Search for the cell housing the specified text and yield its [X, Y] center coordinate. 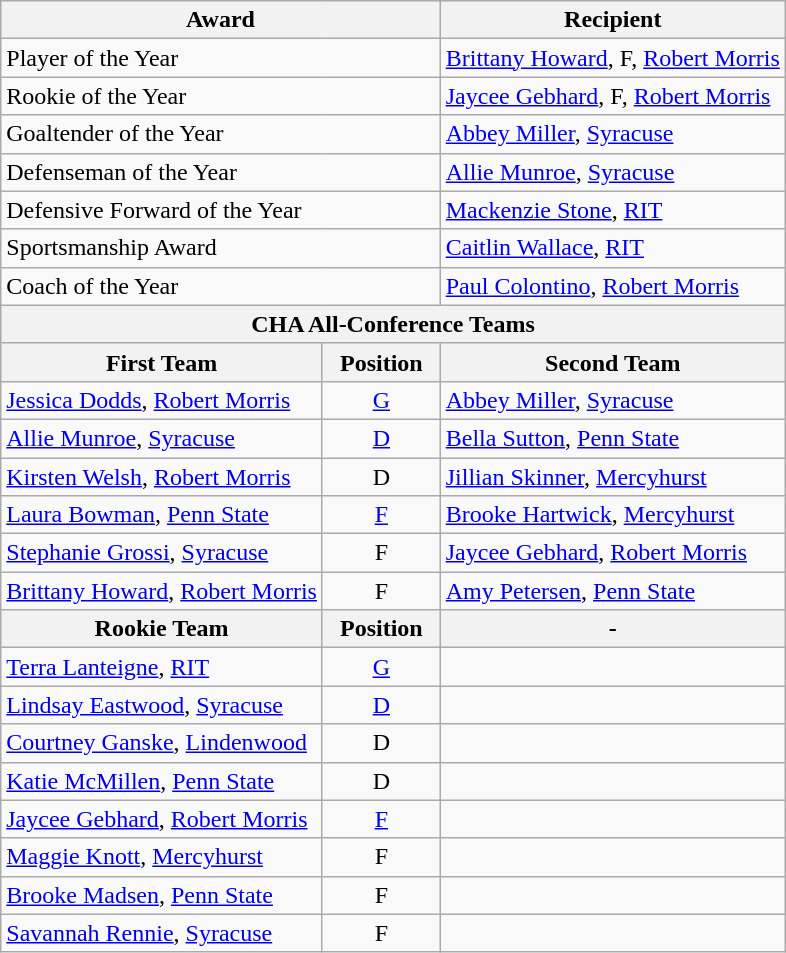
CHA All-Conference Teams [394, 324]
Rookie of the Year [220, 96]
Recipient [612, 20]
Brittany Howard, F, Robert Morris [612, 58]
Rookie Team [162, 629]
Mackenzie Stone, RIT [612, 210]
Lindsay Eastwood, Syracuse [162, 705]
Courtney Ganske, Lindenwood [162, 743]
Savannah Rennie, Syracuse [162, 933]
Jaycee Gebhard, F, Robert Morris [612, 96]
Award [220, 20]
Player of the Year [220, 58]
Terra Lanteigne, RIT [162, 667]
Paul Colontino, Robert Morris [612, 286]
First Team [162, 362]
Coach of the Year [220, 286]
Brooke Madsen, Penn State [162, 895]
Goaltender of the Year [220, 134]
Katie McMillen, Penn State [162, 781]
Stephanie Grossi, Syracuse [162, 553]
Sportsmanship Award [220, 248]
Amy Petersen, Penn State [612, 591]
- [612, 629]
Jessica Dodds, Robert Morris [162, 400]
Brittany Howard, Robert Morris [162, 591]
Bella Sutton, Penn State [612, 438]
Kirsten Welsh, Robert Morris [162, 477]
Brooke Hartwick, Mercyhurst [612, 515]
Maggie Knott, Mercyhurst [162, 857]
Defensive Forward of the Year [220, 210]
Laura Bowman, Penn State [162, 515]
Second Team [612, 362]
Caitlin Wallace, RIT [612, 248]
Defenseman of the Year [220, 172]
Jillian Skinner, Mercyhurst [612, 477]
